Pinpoint the cell where the given text exists, returning its (X, Y) midpoint coordinate. 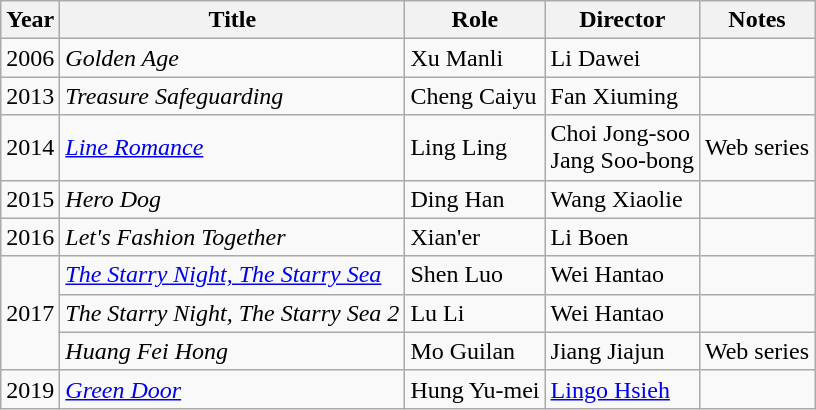
Li Dawei (622, 58)
Year (30, 20)
Role (475, 20)
Fan Xiuming (622, 96)
Mo Guilan (475, 351)
2013 (30, 96)
Choi Jong-sooJang Soo-bong (622, 148)
Lingo Hsieh (622, 389)
2016 (30, 237)
Jiang Jiajun (622, 351)
Xu Manli (475, 58)
Hero Dog (232, 199)
2014 (30, 148)
2019 (30, 389)
Wang Xiaolie (622, 199)
Xian'er (475, 237)
Huang Fei Hong (232, 351)
Director (622, 20)
The Starry Night, The Starry Sea 2 (232, 313)
Line Romance (232, 148)
Treasure Safeguarding (232, 96)
Ding Han (475, 199)
Lu Li (475, 313)
Golden Age (232, 58)
Green Door (232, 389)
The Starry Night, The Starry Sea (232, 275)
2015 (30, 199)
Hung Yu-mei (475, 389)
Shen Luo (475, 275)
Li Boen (622, 237)
Cheng Caiyu (475, 96)
Notes (756, 20)
2006 (30, 58)
Title (232, 20)
Let's Fashion Together (232, 237)
2017 (30, 313)
Ling Ling (475, 148)
